Find where the given text appears and provide that cell's center as (x, y) coordinate. 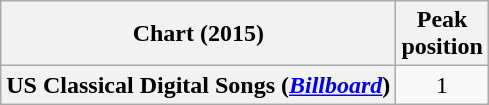
US Classical Digital Songs (Billboard) (198, 85)
Chart (2015) (198, 34)
Peakposition (442, 34)
1 (442, 85)
